Scan for the cell matching the given text and deliver its [x, y] coordinate at center. 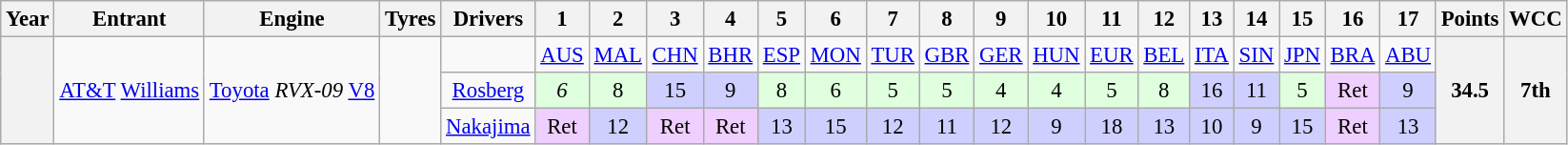
1 [562, 19]
WCC [1536, 19]
HUN [1056, 55]
JPN [1303, 55]
CHN [674, 55]
ESP [781, 55]
SIN [1256, 55]
BRA [1353, 55]
2 [617, 19]
Rosberg [488, 91]
GBR [947, 55]
Year [28, 19]
AT&T Williams [130, 92]
18 [1112, 127]
Drivers [488, 19]
17 [1408, 19]
7th [1536, 92]
MAL [617, 55]
ABU [1408, 55]
BHR [730, 55]
Entrant [130, 19]
EUR [1112, 55]
GER [1001, 55]
7 [893, 19]
MON [835, 55]
Engine [291, 19]
Nakajima [488, 127]
AUS [562, 55]
34.5 [1469, 92]
14 [1256, 19]
3 [674, 19]
TUR [893, 55]
Toyota RVX-09 V8 [291, 92]
BEL [1164, 55]
Tyres [411, 19]
Points [1469, 19]
ITA [1212, 55]
